Identify which cell holds the provided text, then report its [X, Y] central coordinate. 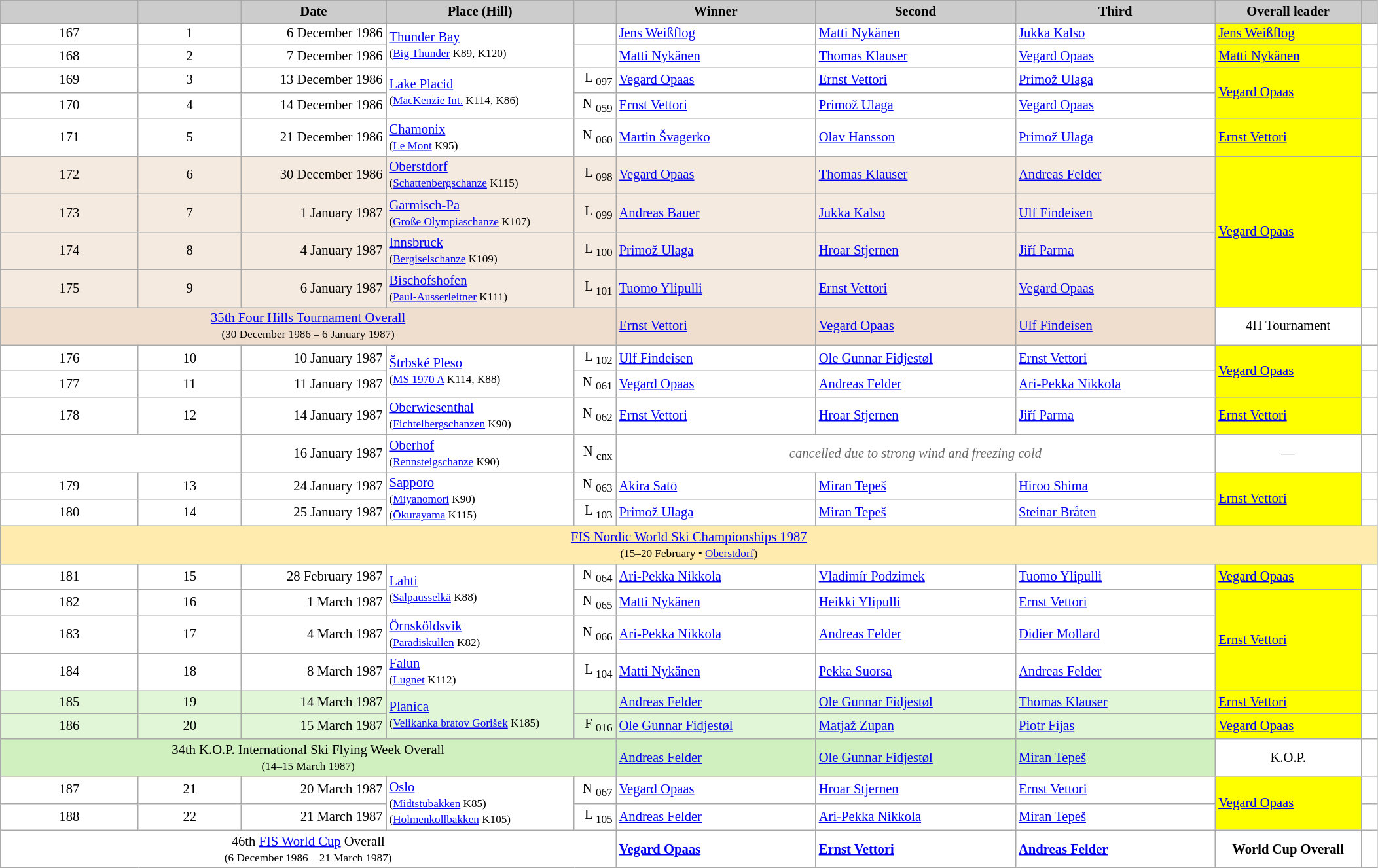
7 [190, 213]
N cnx [595, 454]
L 105 [595, 817]
176 [69, 357]
Matjaž Zupan [915, 725]
1 [190, 33]
Chamonix(Le Mont K95) [480, 137]
Örnsköldsvik(Paradiskullen K82) [480, 634]
2 [190, 56]
171 [69, 137]
Bischofshofen(Paul-Ausserleitner K111) [480, 289]
4 [190, 105]
Sapporo(Miyanomori K90)(Ōkurayama K115) [480, 499]
N 066 [595, 634]
12 [190, 416]
15 [190, 576]
15 March 1987 [313, 725]
L 104 [595, 672]
14 [190, 512]
N 065 [595, 602]
186 [69, 725]
Oberstdorf(Schattenbergschanze K115) [480, 175]
28 February 1987 [313, 576]
4H Tournament [1288, 326]
5 [190, 137]
— [1288, 454]
Overall leader [1288, 11]
Place (Hill) [480, 11]
6 January 1987 [313, 289]
17 [190, 634]
25 January 1987 [313, 512]
187 [69, 789]
6 December 1986 [313, 33]
6 [190, 175]
L 101 [595, 289]
N 062 [595, 416]
Oslo(Midtstubakken K85)(Holmenkollbakken K105) [480, 803]
World Cup Overall [1288, 849]
20 March 1987 [313, 789]
Second [915, 11]
FIS Nordic World Ski Championships 1987(15–20 February • Oberstdorf) [689, 545]
Oberwiesenthal(Fichtelbergschanzen K90) [480, 416]
Martin Švagerko [716, 137]
N 063 [595, 486]
3 [190, 80]
169 [69, 80]
N 067 [595, 789]
168 [69, 56]
14 December 1986 [313, 105]
Andreas Bauer [716, 213]
1 January 1987 [313, 213]
L 100 [595, 251]
Olav Hansson [915, 137]
Planica(Velikanka bratov Gorišek K185) [480, 715]
177 [69, 384]
Štrbské Pleso(MS 1970 A K114, K88) [480, 371]
13 [190, 486]
180 [69, 512]
170 [69, 105]
N 059 [595, 105]
N 060 [595, 137]
L 098 [595, 175]
21 December 1986 [313, 137]
8 March 1987 [313, 672]
175 [69, 289]
16 [190, 602]
Heikki Ylipulli [915, 602]
24 January 1987 [313, 486]
11 January 1987 [313, 384]
35th Four Hills Tournament Overall(30 December 1986 – 6 January 1987) [308, 326]
Steinar Bråten [1115, 512]
Oberhof(Rennsteigschanze K90) [480, 454]
174 [69, 251]
11 [190, 384]
N 061 [595, 384]
Falun(Lugnet K112) [480, 672]
14 January 1987 [313, 416]
20 [190, 725]
1 March 1987 [313, 602]
14 March 1987 [313, 702]
8 [190, 251]
Innsbruck(Bergiselschanze K109) [480, 251]
18 [190, 672]
Hiroo Shima [1115, 486]
Third [1115, 11]
Lahti(Salpausselkä K88) [480, 589]
13 December 1986 [313, 80]
Pekka Suorsa [915, 672]
Date [313, 11]
184 [69, 672]
182 [69, 602]
179 [69, 486]
30 December 1986 [313, 175]
181 [69, 576]
Didier Mollard [1115, 634]
10 January 1987 [313, 357]
4 March 1987 [313, 634]
185 [69, 702]
L 097 [595, 80]
L 103 [595, 512]
21 March 1987 [313, 817]
34th K.O.P. International Ski Flying Week Overall(14–15 March 1987) [308, 757]
172 [69, 175]
Vladimír Podzimek [915, 576]
183 [69, 634]
Garmisch-Pa(Große Olympiaschanze K107) [480, 213]
167 [69, 33]
Akira Satō [716, 486]
188 [69, 817]
4 January 1987 [313, 251]
Winner [716, 11]
173 [69, 213]
Lake Placid(MacKenzie Int. K114, K86) [480, 93]
L 099 [595, 213]
10 [190, 357]
F 016 [595, 725]
L 102 [595, 357]
16 January 1987 [313, 454]
cancelled due to strong wind and freezing cold [916, 454]
19 [190, 702]
21 [190, 789]
Piotr Fijas [1115, 725]
46th FIS World Cup Overall(6 December 1986 – 21 March 1987) [308, 849]
7 December 1986 [313, 56]
22 [190, 817]
K.O.P. [1288, 757]
178 [69, 416]
N 064 [595, 576]
Thunder Bay(Big Thunder K89, K120) [480, 45]
9 [190, 289]
